Return (x, y) of the center of cell containing provided text 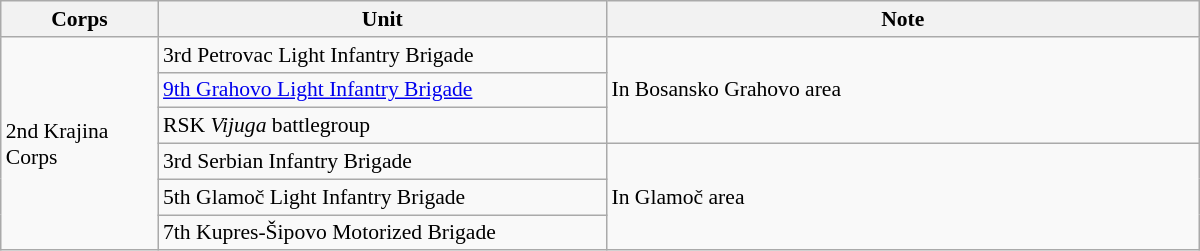
RSK Vijuga battlegroup (382, 126)
5th Glamoč Light Infantry Brigade (382, 197)
3rd Petrovac Light Infantry Brigade (382, 55)
9th Grahovo Light Infantry Brigade (382, 90)
2nd Krajina Corps (80, 144)
Unit (382, 19)
In Bosansko Grahovo area (902, 90)
7th Kupres-Šipovo Motorized Brigade (382, 233)
Note (902, 19)
Corps (80, 19)
In Glamoč area (902, 198)
3rd Serbian Infantry Brigade (382, 162)
